Return [x, y] of the center of cell containing provided text 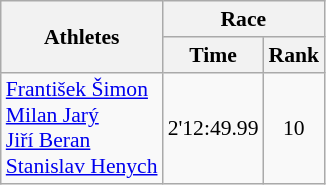
Athletes [82, 36]
10 [294, 128]
Rank [294, 55]
František ŠimonMilan JarýJiří BeranStanislav Henych [82, 128]
Race [244, 19]
Time [214, 55]
2'12:49.99 [214, 128]
